Search for the cell housing the specified text and yield its [X, Y] center coordinate. 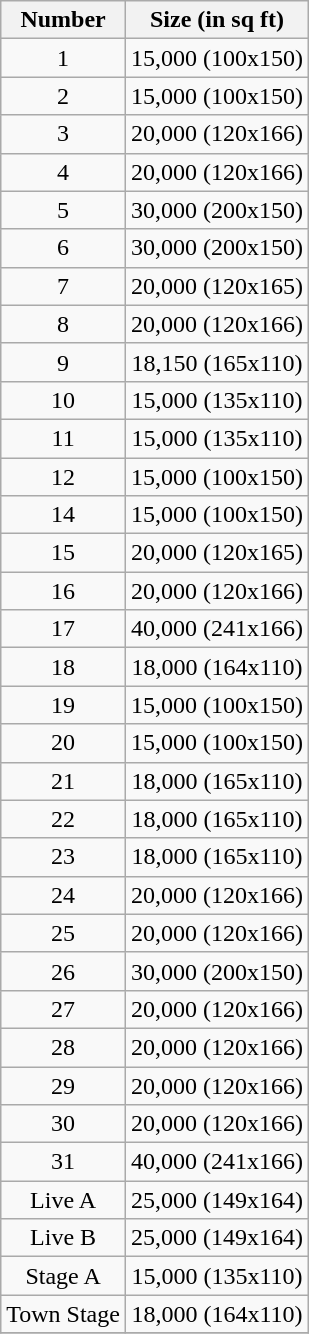
28 [64, 1047]
Size (in sq ft) [216, 20]
1 [64, 58]
18 [64, 667]
12 [64, 477]
29 [64, 1085]
11 [64, 438]
16 [64, 591]
20 [64, 743]
8 [64, 324]
Town Stage [64, 1314]
5 [64, 210]
Number [64, 20]
Live B [64, 1238]
17 [64, 629]
10 [64, 400]
24 [64, 895]
23 [64, 857]
30 [64, 1124]
Live A [64, 1200]
31 [64, 1162]
22 [64, 819]
9 [64, 362]
25 [64, 933]
26 [64, 971]
Stage A [64, 1276]
6 [64, 248]
7 [64, 286]
18,150 (165x110) [216, 362]
27 [64, 1009]
3 [64, 134]
21 [64, 781]
4 [64, 172]
19 [64, 705]
14 [64, 515]
2 [64, 96]
15 [64, 553]
